Determine the [x, y] coordinate at the center of the cell enclosing the given text.  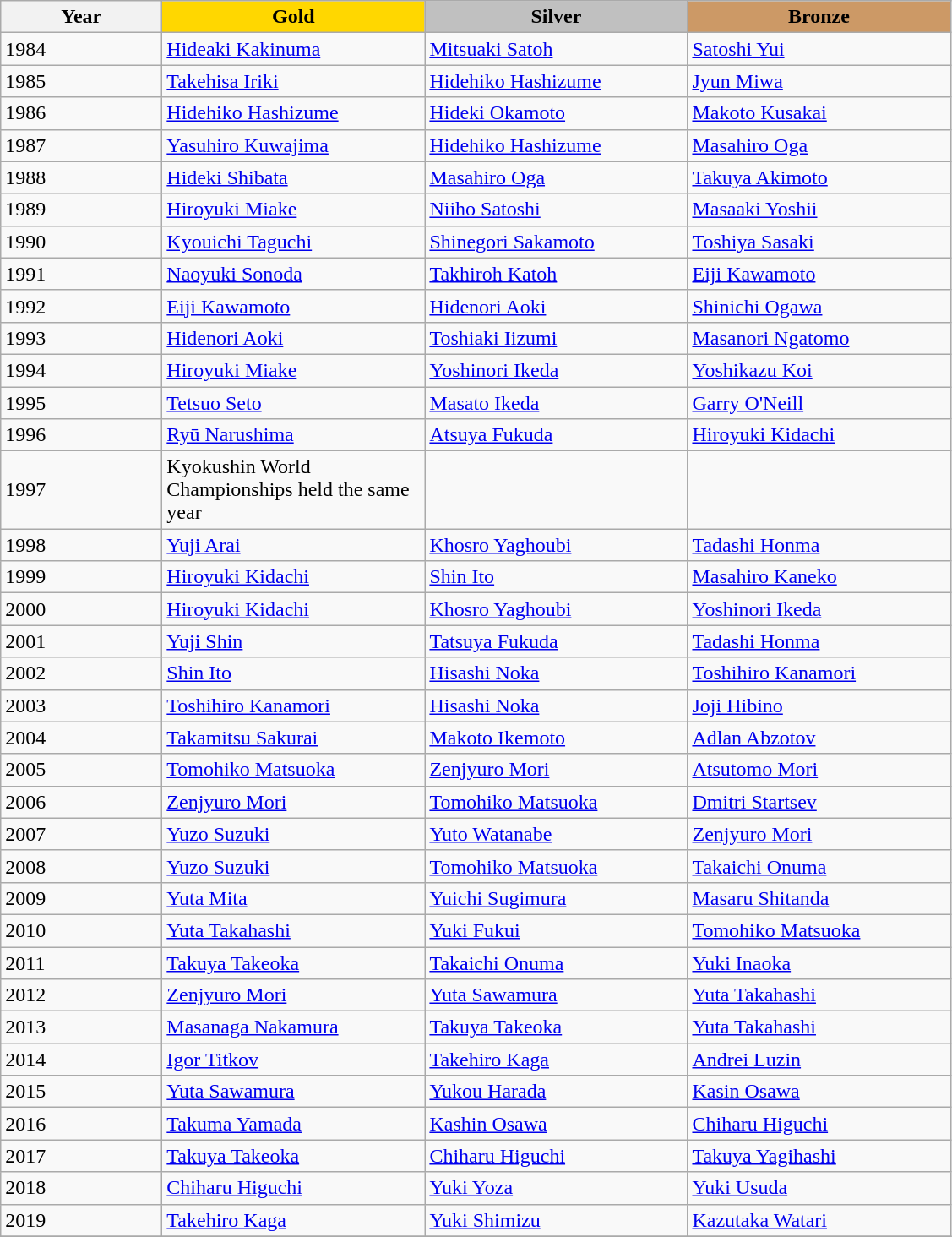
2016 [81, 1124]
Yuki Fukui [556, 930]
Adlan Abzotov [819, 738]
2003 [81, 706]
1992 [81, 306]
Masahiro Kaneko [819, 577]
Satoshi Yui [819, 49]
Kyokushin World Championships held the same year [294, 490]
Yuichi Sugimura [556, 898]
Takamitsu Sakurai [294, 738]
2010 [81, 930]
1998 [81, 545]
2013 [81, 1027]
Toshiya Sasaki [819, 242]
2008 [81, 866]
Andrei Luzin [819, 1060]
1996 [81, 435]
1995 [81, 403]
Naoyuki Sonoda [294, 274]
Kashin Osawa [556, 1124]
Ryū Narushima [294, 435]
Hideki Shibata [294, 177]
Toshiaki Iizumi [556, 338]
Takehisa Iriki [294, 81]
Makoto Kusakai [819, 113]
Masaaki Yoshii [819, 210]
Yasuhiro Kuwajima [294, 145]
1991 [81, 274]
1984 [81, 49]
Takuya Yagihashi [819, 1156]
1985 [81, 81]
1993 [81, 338]
Igor Titkov [294, 1060]
2006 [81, 802]
Year [81, 17]
Kasin Osawa [819, 1092]
2018 [81, 1188]
Yuta Mita [294, 898]
Masanori Ngatomo [819, 338]
Garry O'Neill [819, 403]
Niiho Satoshi [556, 210]
Mitsuaki Satoh [556, 49]
Makoto Ikemoto [556, 738]
2007 [81, 834]
Tetsuo Seto [294, 403]
Yuto Watanabe [556, 834]
2002 [81, 673]
Atsuya Fukuda [556, 435]
Shinegori Sakamoto [556, 242]
2014 [81, 1060]
Atsutomo Mori [819, 770]
Silver [556, 17]
1989 [81, 210]
2005 [81, 770]
2019 [81, 1220]
Yuki Yoza [556, 1188]
Yuji Shin [294, 641]
2001 [81, 641]
Masanaga Nakamura [294, 1027]
Gold [294, 17]
Kyouichi Taguchi [294, 242]
2011 [81, 962]
2000 [81, 609]
Dmitri Startsev [819, 802]
1987 [81, 145]
Masato Ikeda [556, 403]
Takuma Yamada [294, 1124]
Takhiroh Katoh [556, 274]
1986 [81, 113]
Yuki Usuda [819, 1188]
Masaru Shitanda [819, 898]
Shinichi Ogawa [819, 306]
Hideaki Kakinuma [294, 49]
Takuya Akimoto [819, 177]
2004 [81, 738]
Bronze [819, 17]
Yukou Harada [556, 1092]
1990 [81, 242]
Kazutaka Watari [819, 1220]
Tatsuya Fukuda [556, 641]
Yuki Shimizu [556, 1220]
1988 [81, 177]
1997 [81, 490]
Yuji Arai [294, 545]
1994 [81, 370]
Joji Hibino [819, 706]
2017 [81, 1156]
2012 [81, 995]
2009 [81, 898]
Hideki Okamoto [556, 113]
1999 [81, 577]
Yuki Inaoka [819, 962]
2015 [81, 1092]
Yoshikazu Koi [819, 370]
Jyun Miwa [819, 81]
